From the cell containing the given text, extract its center point as [X, Y] coordinate. 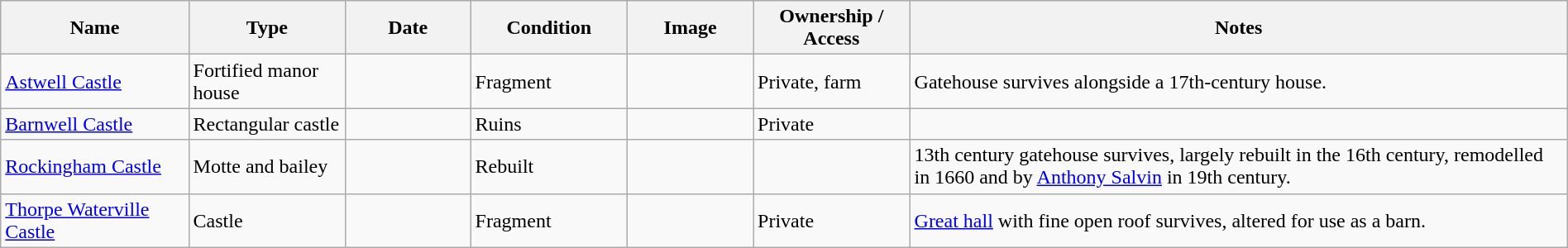
Astwell Castle [94, 81]
Image [691, 28]
Barnwell Castle [94, 124]
Great hall with fine open roof survives, altered for use as a barn. [1239, 220]
Date [409, 28]
Name [94, 28]
Notes [1239, 28]
Private, farm [832, 81]
Rockingham Castle [94, 167]
Ownership / Access [832, 28]
Ruins [549, 124]
Thorpe Waterville Castle [94, 220]
Type [266, 28]
Rectangular castle [266, 124]
Condition [549, 28]
13th century gatehouse survives, largely rebuilt in the 16th century, remodelled in 1660 and by Anthony Salvin in 19th century. [1239, 167]
Gatehouse survives alongside a 17th-century house. [1239, 81]
Castle [266, 220]
Rebuilt [549, 167]
Motte and bailey [266, 167]
Fortified manor house [266, 81]
